Pinpoint the cell where the given text exists, returning its [X, Y] midpoint coordinate. 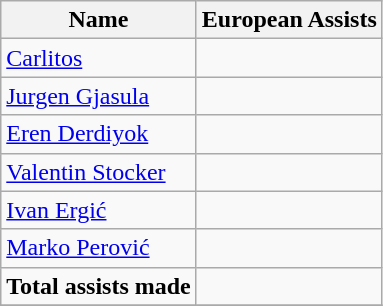
European Assists [289, 20]
Total assists made [99, 286]
Eren Derdiyok [99, 134]
Carlitos [99, 58]
Ivan Ergić [99, 210]
Name [99, 20]
Marko Perović [99, 248]
Valentin Stocker [99, 172]
Jurgen Gjasula [99, 96]
